Capture the cell that displays the provided text and extract its [X, Y] central coordinate. 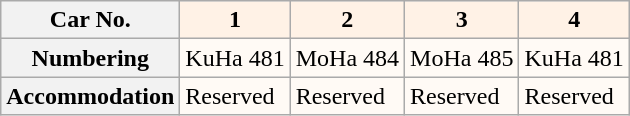
MoHa 485 [462, 58]
MoHa 484 [347, 58]
1 [235, 20]
Accommodation [90, 96]
Car No. [90, 20]
3 [462, 20]
2 [347, 20]
Numbering [90, 58]
4 [574, 20]
